Return the [X, Y] coordinate for the center point of the cell that contains the specified text.  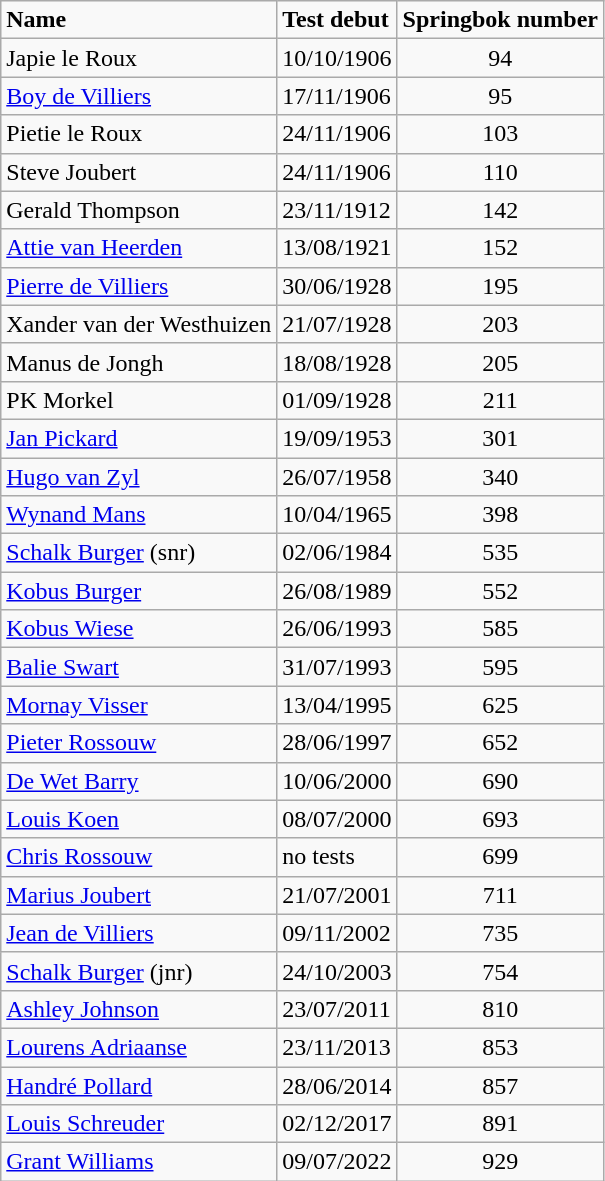
Name [139, 20]
21/07/2001 [337, 895]
28/06/1997 [337, 743]
110 [500, 172]
Jan Pickard [139, 438]
94 [500, 58]
17/11/1906 [337, 96]
Jean de Villiers [139, 933]
Grant Williams [139, 1162]
301 [500, 438]
203 [500, 324]
Test debut [337, 20]
205 [500, 362]
Gerald Thompson [139, 210]
Mornay Visser [139, 705]
690 [500, 781]
711 [500, 895]
Schalk Burger (snr) [139, 553]
10/06/2000 [337, 781]
625 [500, 705]
535 [500, 553]
857 [500, 1085]
Pieter Rossouw [139, 743]
195 [500, 286]
Wynand Mans [139, 515]
211 [500, 400]
585 [500, 629]
02/12/2017 [337, 1124]
13/08/1921 [337, 248]
13/04/1995 [337, 705]
21/07/1928 [337, 324]
Springbok number [500, 20]
929 [500, 1162]
Kobus Burger [139, 591]
Pierre de Villiers [139, 286]
891 [500, 1124]
Japie le Roux [139, 58]
152 [500, 248]
754 [500, 971]
08/07/2000 [337, 819]
18/08/1928 [337, 362]
735 [500, 933]
Attie van Heerden [139, 248]
31/07/1993 [337, 667]
Manus de Jongh [139, 362]
09/11/2002 [337, 933]
02/06/1984 [337, 553]
28/06/2014 [337, 1085]
PK Morkel [139, 400]
Ashley Johnson [139, 1009]
Steve Joubert [139, 172]
810 [500, 1009]
595 [500, 667]
340 [500, 477]
699 [500, 857]
Louis Koen [139, 819]
10/10/1906 [337, 58]
Marius Joubert [139, 895]
23/11/2013 [337, 1047]
Boy de Villiers [139, 96]
Hugo van Zyl [139, 477]
23/11/1912 [337, 210]
142 [500, 210]
103 [500, 134]
26/06/1993 [337, 629]
Schalk Burger (jnr) [139, 971]
552 [500, 591]
10/04/1965 [337, 515]
26/08/1989 [337, 591]
Louis Schreuder [139, 1124]
09/07/2022 [337, 1162]
26/07/1958 [337, 477]
24/10/2003 [337, 971]
853 [500, 1047]
Pietie le Roux [139, 134]
23/07/2011 [337, 1009]
Handré Pollard [139, 1085]
652 [500, 743]
De Wet Barry [139, 781]
19/09/1953 [337, 438]
no tests [337, 857]
Balie Swart [139, 667]
Kobus Wiese [139, 629]
Xander van der Westhuizen [139, 324]
95 [500, 96]
Chris Rossouw [139, 857]
398 [500, 515]
01/09/1928 [337, 400]
693 [500, 819]
30/06/1928 [337, 286]
Lourens Adriaanse [139, 1047]
